Find where the given text appears and provide that cell's center as [X, Y] coordinate. 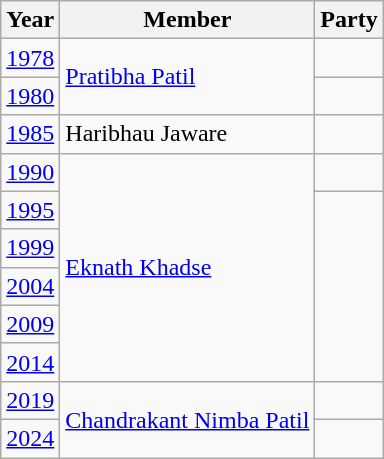
Haribhau Jaware [188, 134]
1990 [30, 172]
1985 [30, 134]
1980 [30, 96]
2019 [30, 400]
1995 [30, 210]
2014 [30, 362]
Member [188, 20]
Year [30, 20]
2004 [30, 286]
2024 [30, 438]
1978 [30, 58]
1999 [30, 248]
Eknath Khadse [188, 267]
Pratibha Patil [188, 77]
Chandrakant Nimba Patil [188, 419]
2009 [30, 324]
Party [349, 20]
